Determine the (x, y) coordinate at the center of the cell enclosing the given text.  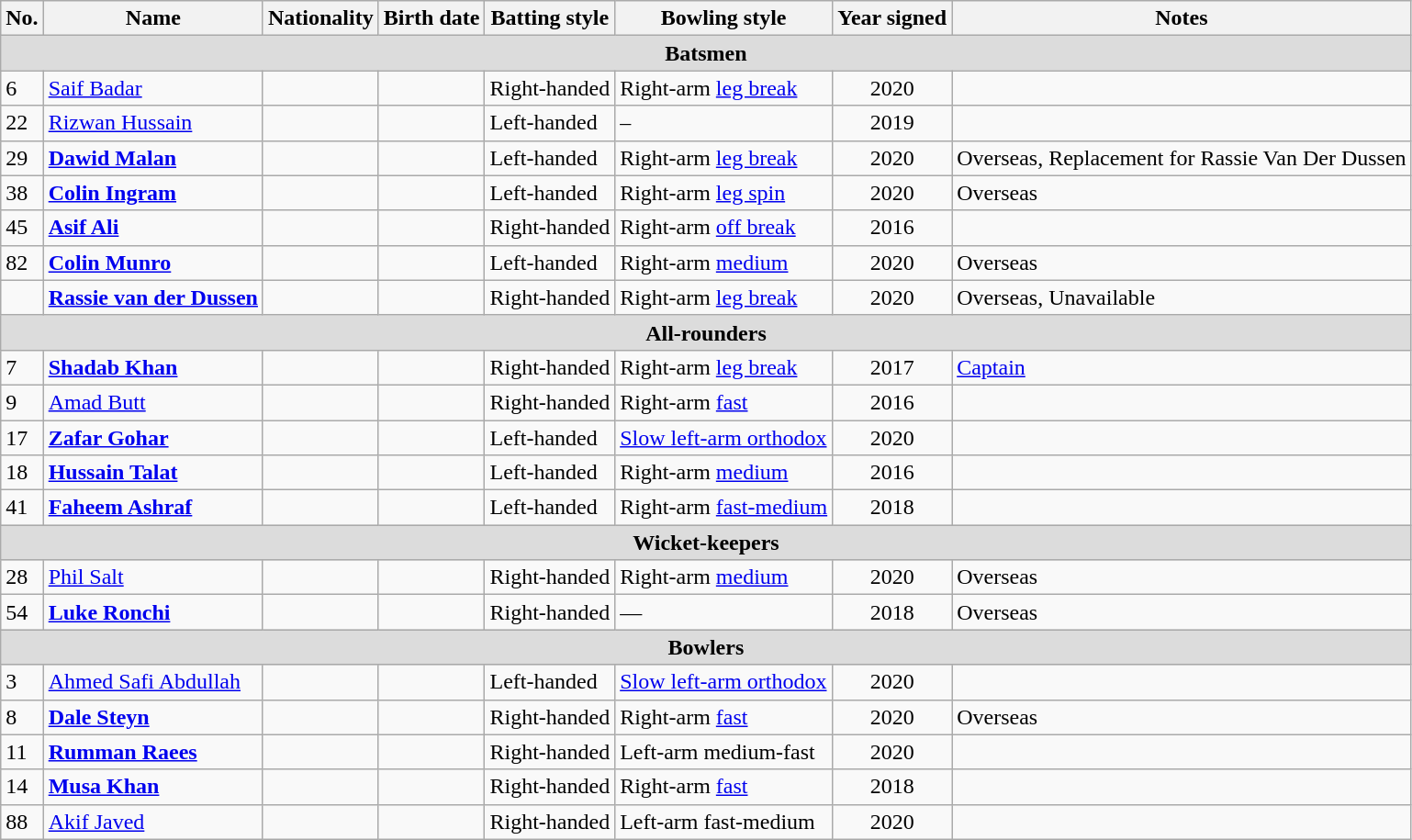
28 (22, 577)
45 (22, 228)
Name (152, 18)
82 (22, 263)
Shadab Khan (152, 367)
29 (22, 158)
Left-arm fast-medium (723, 822)
Bowlers (706, 647)
Overseas, Unavailable (1182, 297)
Nationality (320, 18)
All-rounders (706, 332)
Asif Ali (152, 228)
18 (22, 473)
Colin Ingram (152, 193)
14 (22, 787)
Right-arm leg spin (723, 193)
Captain (1182, 367)
Musa Khan (152, 787)
Hussain Talat (152, 473)
Colin Munro (152, 263)
Wicket-keepers (706, 543)
Overseas, Replacement for Rassie Van Der Dussen (1182, 158)
– (723, 123)
Rizwan Hussain (152, 123)
6 (22, 88)
88 (22, 822)
3 (22, 682)
Amad Butt (152, 402)
7 (22, 367)
38 (22, 193)
Batting style (550, 18)
17 (22, 438)
Phil Salt (152, 577)
Right-arm off break (723, 228)
Rassie van der Dussen (152, 297)
Dale Steyn (152, 717)
Birth date (431, 18)
Bowling style (723, 18)
41 (22, 508)
9 (22, 402)
Ahmed Safi Abdullah (152, 682)
Zafar Gohar (152, 438)
22 (22, 123)
No. (22, 18)
54 (22, 612)
Batsmen (706, 53)
— (723, 612)
Saif Badar (152, 88)
2017 (892, 367)
Dawid Malan (152, 158)
Rumman Raees (152, 752)
Year signed (892, 18)
2019 (892, 123)
11 (22, 752)
Left-arm medium-fast (723, 752)
Akif Javed (152, 822)
Faheem Ashraf (152, 508)
Notes (1182, 18)
Luke Ronchi (152, 612)
8 (22, 717)
Right-arm fast-medium (723, 508)
